Output the [X, Y] coordinate of the center of the cell containing the given text.  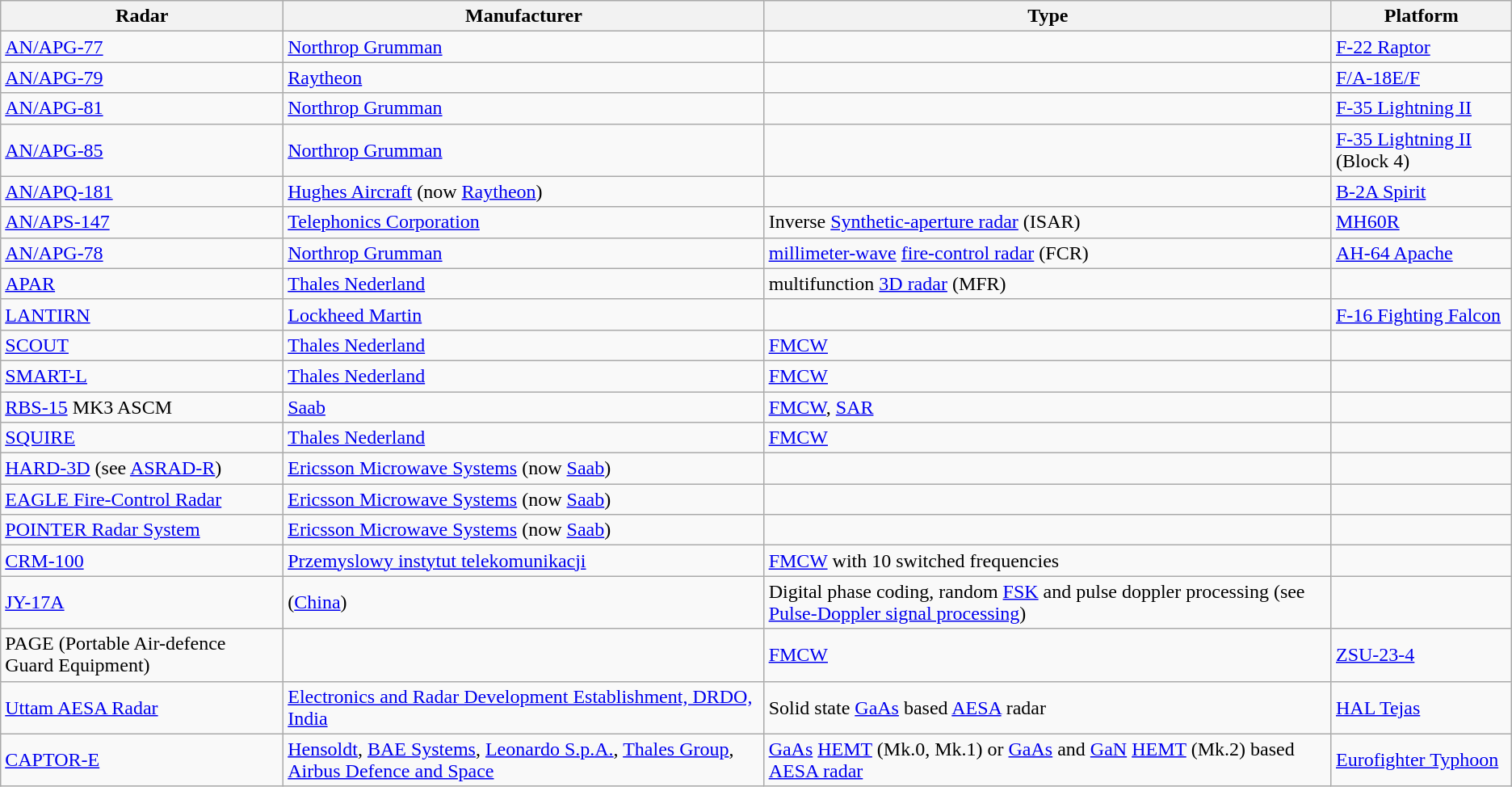
Hensoldt, BAE Systems, Leonardo S.p.A., Thales Group, Airbus Defence and Space [523, 760]
AH-64 Apache [1422, 253]
LANTIRN [142, 314]
AN/APG-78 [142, 253]
EAGLE Fire-Control Radar [142, 499]
Saab [523, 406]
POINTER Radar System [142, 530]
AN/APG-85 [142, 150]
F-16 Fighting Falcon [1422, 314]
AN/APG-79 [142, 78]
F-22 Raptor [1422, 47]
multifunction 3D radar (MFR) [1048, 284]
JY-17A [142, 603]
Solid state GaAs based AESA radar [1048, 708]
HARD-3D (see ASRAD-R) [142, 469]
SCOUT [142, 345]
MH60R [1422, 222]
CAPTOR-E [142, 760]
FMCW, SAR [1048, 406]
Electronics and Radar Development Establishment, DRDO, India [523, 708]
FMCW with 10 switched frequencies [1048, 561]
Raytheon [523, 78]
F-35 Lightning II [1422, 108]
Platform [1422, 16]
SQUIRE [142, 438]
Telephonics Corporation [523, 222]
APAR [142, 284]
Przemyslowy instytut telekomunikacji [523, 561]
AN/APG-77 [142, 47]
ZSU-23-4 [1422, 654]
F/A-18E/F [1422, 78]
Manufacturer [523, 16]
Type [1048, 16]
GaAs HEMT (Mk.0, Mk.1) or GaAs and GaN HEMT (Mk.2) based AESA radar [1048, 760]
Hughes Aircraft (now Raytheon) [523, 191]
CRM-100 [142, 561]
millimeter-wave fire-control radar (FCR) [1048, 253]
Inverse Synthetic-aperture radar (ISAR) [1048, 222]
Lockheed Martin [523, 314]
AN/APG-81 [142, 108]
Uttam AESA Radar [142, 708]
HAL Tejas [1422, 708]
Eurofighter Typhoon [1422, 760]
F-35 Lightning II (Block 4) [1422, 150]
SMART-L [142, 376]
(China) [523, 603]
Radar [142, 16]
AN/APS-147 [142, 222]
AN/APQ-181 [142, 191]
Digital phase coding, random FSK and pulse doppler processing (see Pulse-Doppler signal processing) [1048, 603]
B-2A Spirit [1422, 191]
PAGE (Portable Air-defence Guard Equipment) [142, 654]
RBS-15 MK3 ASCM [142, 406]
